Find where the given text appears and provide that cell's center as (X, Y) coordinate. 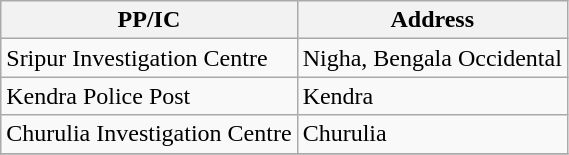
Nigha, Bengala Occidental (432, 58)
Kendra (432, 96)
Churulia Investigation Centre (149, 134)
Sripur Investigation Centre (149, 58)
Churulia (432, 134)
Kendra Police Post (149, 96)
PP/IC (149, 20)
Address (432, 20)
